Locate the cell with the specified text and output its (X, Y) center coordinate. 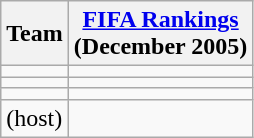
FIFA Rankings(December 2005) (160, 34)
(host) (35, 118)
Team (35, 34)
